Locate the cell with the specified text and output its (X, Y) center coordinate. 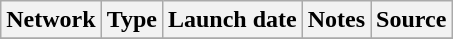
Notes (336, 20)
Network (51, 20)
Launch date (232, 20)
Type (132, 20)
Source (412, 20)
